Search for the cell housing the specified text and yield its [X, Y] center coordinate. 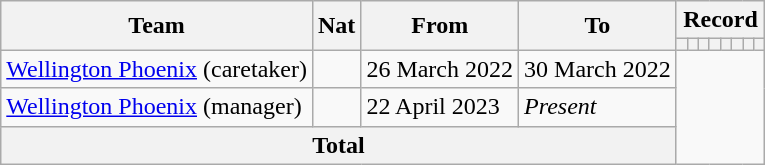
Present [598, 107]
Nat [336, 26]
Wellington Phoenix (manager) [157, 107]
30 March 2022 [598, 69]
22 April 2023 [440, 107]
Record [720, 20]
26 March 2022 [440, 69]
From [440, 26]
Team [157, 26]
Wellington Phoenix (caretaker) [157, 69]
To [598, 26]
Total [339, 145]
